Detect which cell encompasses the target text, then output its (x, y) center coordinate. 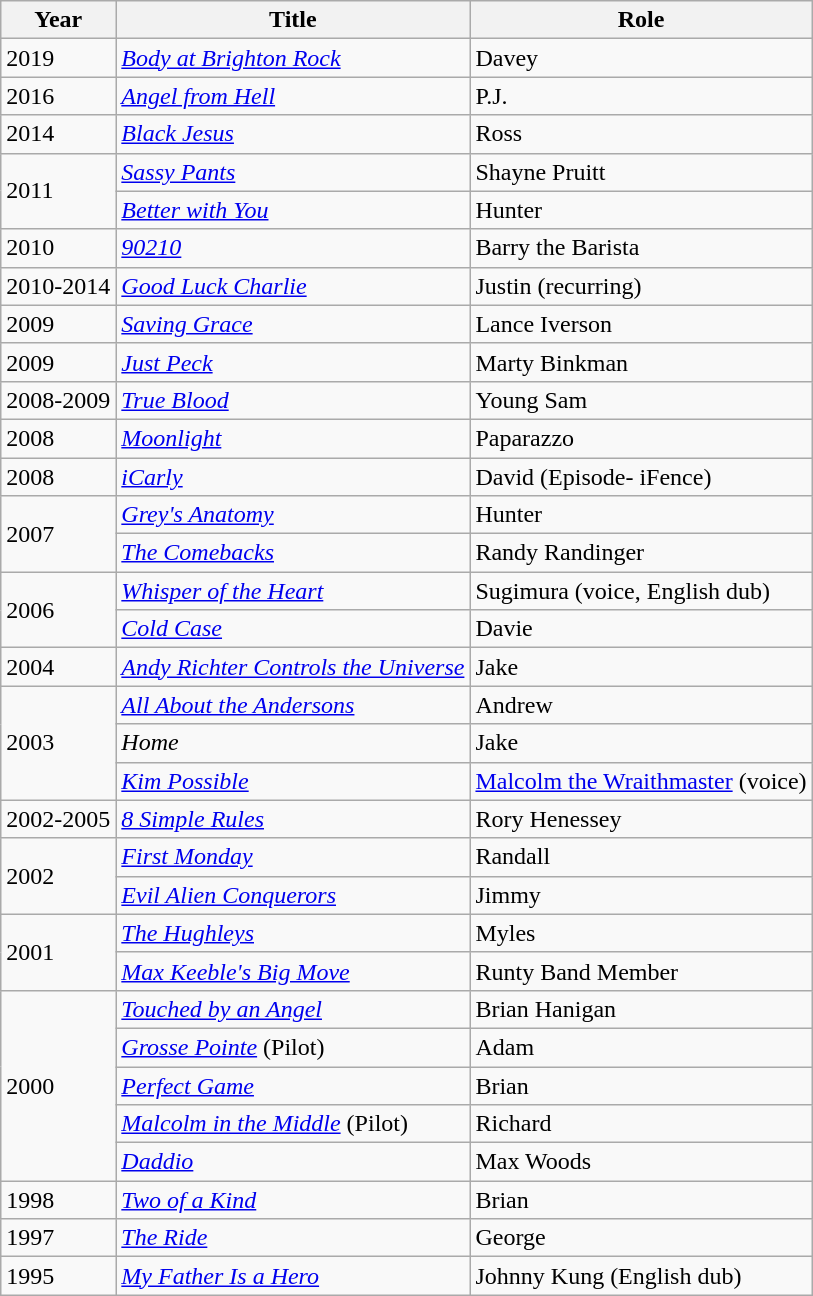
George (641, 1238)
Whisper of the Heart (293, 591)
2002-2005 (58, 819)
Davie (641, 629)
Angel from Hell (293, 96)
Barry the Barista (641, 248)
Grey's Anatomy (293, 515)
My Father Is a Hero (293, 1276)
Cold Case (293, 629)
iCarly (293, 477)
Moonlight (293, 438)
2011 (58, 191)
Marty Binkman (641, 362)
Kim Possible (293, 781)
Sassy Pants (293, 172)
Black Jesus (293, 134)
2004 (58, 667)
Touched by an Angel (293, 1009)
Runty Band Member (641, 971)
Shayne Pruitt (641, 172)
Ross (641, 134)
Daddio (293, 1162)
Role (641, 20)
Andy Richter Controls the Universe (293, 667)
David (Episode- iFence) (641, 477)
P.J. (641, 96)
Jimmy (641, 895)
Malcolm in the Middle (Pilot) (293, 1124)
Malcolm the Wraithmaster (voice) (641, 781)
Richard (641, 1124)
Just Peck (293, 362)
Sugimura (voice, English dub) (641, 591)
2006 (58, 610)
Davey (641, 58)
True Blood (293, 400)
Myles (641, 933)
Lance Iverson (641, 324)
2010 (58, 248)
Evil Alien Conquerors (293, 895)
Randy Randinger (641, 553)
Body at Brighton Rock (293, 58)
2014 (58, 134)
2007 (58, 534)
The Comebacks (293, 553)
Two of a Kind (293, 1200)
Good Luck Charlie (293, 286)
1997 (58, 1238)
2008-2009 (58, 400)
1995 (58, 1276)
2010-2014 (58, 286)
Andrew (641, 705)
Perfect Game (293, 1085)
Johnny Kung (English dub) (641, 1276)
Home (293, 743)
8 Simple Rules (293, 819)
2016 (58, 96)
Year (58, 20)
Adam (641, 1047)
Paparazzo (641, 438)
Saving Grace (293, 324)
All About the Andersons (293, 705)
2003 (58, 743)
Max Woods (641, 1162)
2000 (58, 1085)
Grosse Pointe (Pilot) (293, 1047)
1998 (58, 1200)
2019 (58, 58)
Better with You (293, 210)
90210 (293, 248)
Randall (641, 857)
The Hughleys (293, 933)
Title (293, 20)
2002 (58, 876)
Justin (recurring) (641, 286)
First Monday (293, 857)
2001 (58, 952)
Max Keeble's Big Move (293, 971)
Rory Henessey (641, 819)
Young Sam (641, 400)
The Ride (293, 1238)
Brian Hanigan (641, 1009)
